Scan for the cell matching the given text and deliver its (x, y) coordinate at center. 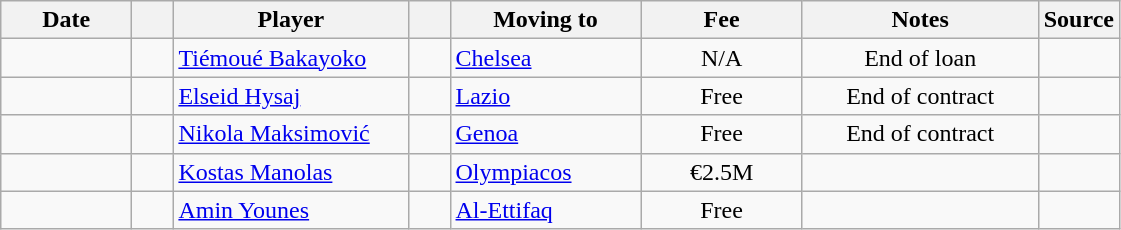
Chelsea (546, 58)
Genoa (546, 134)
Player (291, 20)
Lazio (546, 96)
Olympiacos (546, 172)
Nikola Maksimović (291, 134)
€2.5M (722, 172)
End of loan (920, 58)
Elseid Hysaj (291, 96)
Fee (722, 20)
Amin Younes (291, 210)
Source (1078, 20)
Tiémoué Bakayoko (291, 58)
N/A (722, 58)
Kostas Manolas (291, 172)
Al-Ettifaq (546, 210)
Moving to (546, 20)
Notes (920, 20)
Date (66, 20)
